Output the (X, Y) coordinate of the center of the cell containing the given text.  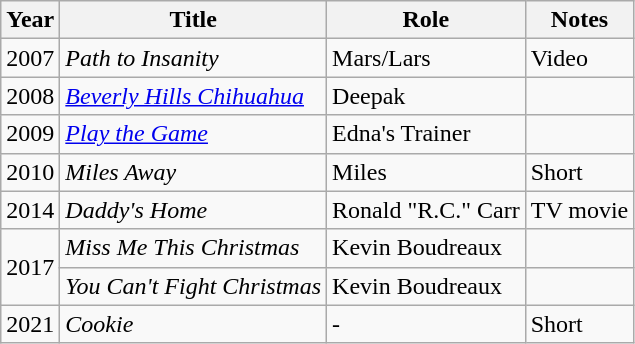
Miles Away (194, 172)
Path to Insanity (194, 58)
You Can't Fight Christmas (194, 286)
2009 (30, 134)
Title (194, 20)
Year (30, 20)
Beverly Hills Chihuahua (194, 96)
Video (580, 58)
Mars/Lars (426, 58)
Miles (426, 172)
Miss Me This Christmas (194, 248)
Daddy's Home (194, 210)
Play the Game (194, 134)
Ronald "R.C." Carr (426, 210)
2008 (30, 96)
Cookie (194, 324)
2010 (30, 172)
Deepak (426, 96)
2017 (30, 267)
Role (426, 20)
2021 (30, 324)
2014 (30, 210)
Edna's Trainer (426, 134)
Notes (580, 20)
- (426, 324)
TV movie (580, 210)
2007 (30, 58)
